Locate the cell with the specified text and output its (x, y) center coordinate. 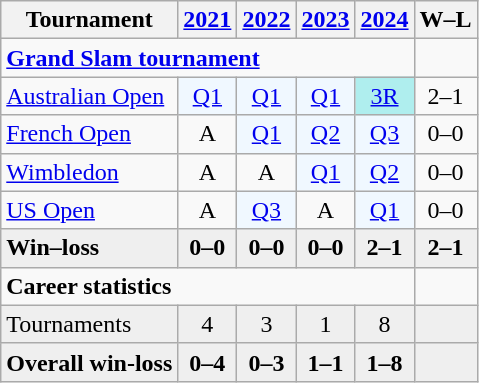
2021 (208, 20)
Overall win-loss (90, 362)
Tournaments (90, 324)
0–3 (266, 362)
1 (326, 324)
US Open (90, 210)
2023 (326, 20)
3R (384, 96)
Career statistics (208, 286)
1–8 (384, 362)
1–1 (326, 362)
Wimbledon (90, 172)
Australian Open (90, 96)
8 (384, 324)
Grand Slam tournament (208, 58)
W–L (446, 20)
4 (208, 324)
2022 (266, 20)
2024 (384, 20)
0–4 (208, 362)
Tournament (90, 20)
3 (266, 324)
French Open (90, 134)
Win–loss (90, 248)
